Determine the [x, y] coordinate at the center of the cell enclosing the given text.  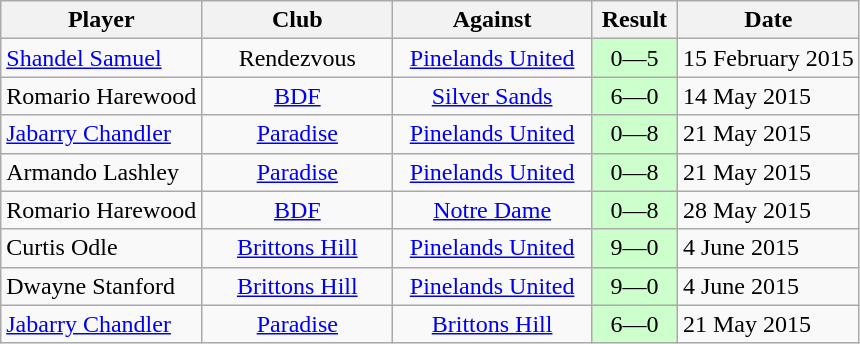
Armando Lashley [102, 172]
0—5 [634, 58]
Player [102, 20]
Silver Sands [492, 96]
Against [492, 20]
Notre Dame [492, 210]
Date [768, 20]
Rendezvous [298, 58]
Curtis Odle [102, 248]
Shandel Samuel [102, 58]
Result [634, 20]
15 February 2015 [768, 58]
28 May 2015 [768, 210]
14 May 2015 [768, 96]
Dwayne Stanford [102, 286]
Club [298, 20]
